From the cell containing the given text, extract its center point as (x, y) coordinate. 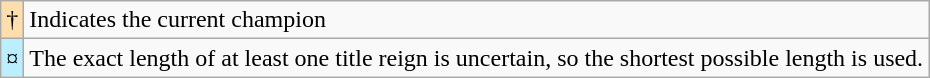
Indicates the current champion (476, 20)
The exact length of at least one title reign is uncertain, so the shortest possible length is used. (476, 58)
† (12, 20)
¤ (12, 58)
